Capture the cell that displays the provided text and extract its (X, Y) central coordinate. 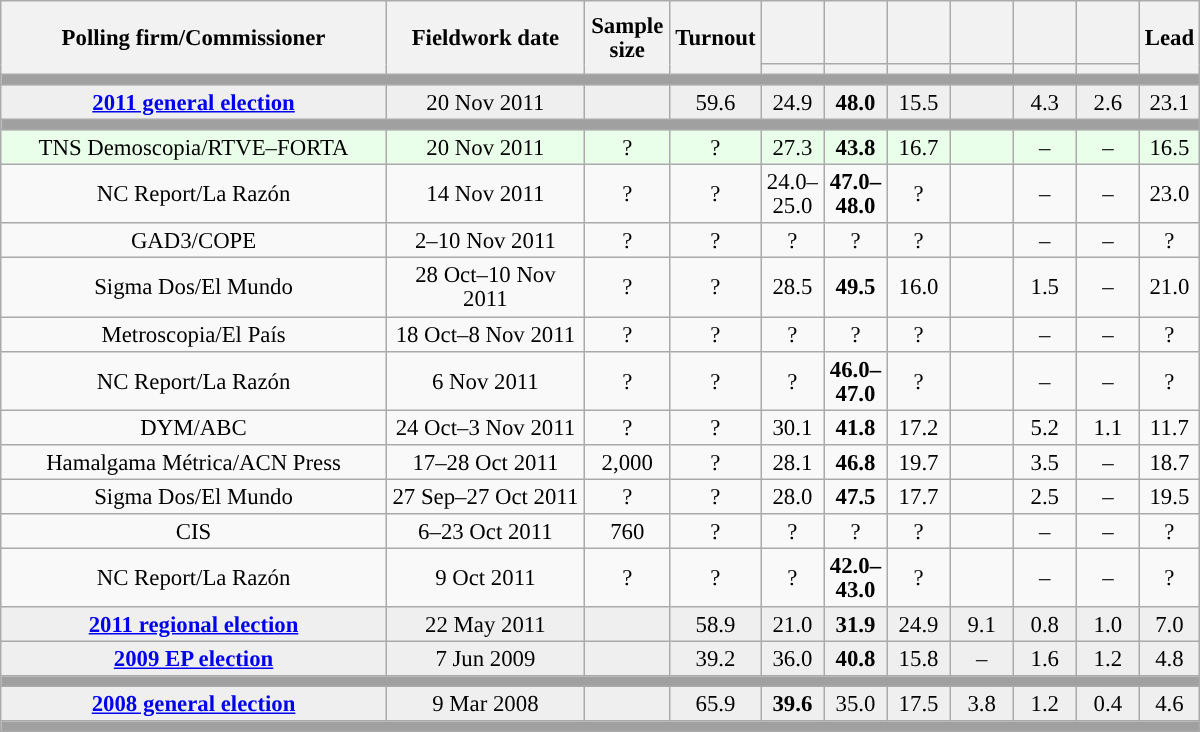
GAD3/COPE (194, 242)
2008 general election (194, 704)
65.9 (716, 704)
9 Mar 2008 (485, 704)
41.8 (856, 428)
22 May 2011 (485, 624)
Polling firm/Commissioner (194, 38)
46.0–47.0 (856, 380)
2011 general election (194, 102)
27.3 (792, 148)
9.1 (982, 624)
43.8 (856, 148)
17–28 Oct 2011 (485, 462)
17.2 (918, 428)
16.5 (1169, 148)
Hamalgama Métrica/ACN Press (194, 462)
11.7 (1169, 428)
16.0 (918, 288)
35.0 (856, 704)
47.0–48.0 (856, 194)
Sample size (627, 38)
9 Oct 2011 (485, 578)
TNS Demoscopia/RTVE–FORTA (194, 148)
4.3 (1044, 102)
1.6 (1044, 658)
36.0 (792, 658)
Fieldwork date (485, 38)
1.0 (1108, 624)
39.2 (716, 658)
23.0 (1169, 194)
7.0 (1169, 624)
19.5 (1169, 496)
49.5 (856, 288)
17.7 (918, 496)
Lead (1169, 38)
Turnout (716, 38)
5.2 (1044, 428)
40.8 (856, 658)
2–10 Nov 2011 (485, 242)
48.0 (856, 102)
760 (627, 532)
17.5 (918, 704)
24 Oct–3 Nov 2011 (485, 428)
46.8 (856, 462)
2,000 (627, 462)
28.5 (792, 288)
28 Oct–10 Nov 2011 (485, 288)
6–23 Oct 2011 (485, 532)
18.7 (1169, 462)
18 Oct–8 Nov 2011 (485, 334)
27 Sep–27 Oct 2011 (485, 496)
7 Jun 2009 (485, 658)
15.5 (918, 102)
31.9 (856, 624)
6 Nov 2011 (485, 380)
2011 regional election (194, 624)
CIS (194, 532)
19.7 (918, 462)
23.1 (1169, 102)
42.0–43.0 (856, 578)
16.7 (918, 148)
15.8 (918, 658)
59.6 (716, 102)
0.8 (1044, 624)
1.5 (1044, 288)
2009 EP election (194, 658)
24.0–25.0 (792, 194)
39.6 (792, 704)
2.6 (1108, 102)
0.4 (1108, 704)
4.6 (1169, 704)
1.1 (1108, 428)
58.9 (716, 624)
3.8 (982, 704)
4.8 (1169, 658)
47.5 (856, 496)
DYM/ABC (194, 428)
2.5 (1044, 496)
Metroscopia/El País (194, 334)
3.5 (1044, 462)
28.1 (792, 462)
30.1 (792, 428)
28.0 (792, 496)
14 Nov 2011 (485, 194)
